Identify which cell holds the provided text, then report its [X, Y] central coordinate. 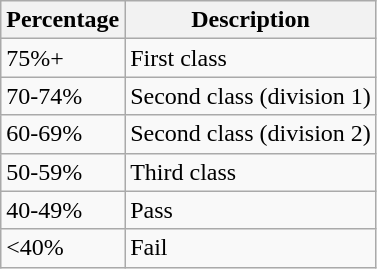
40-49% [63, 210]
70-74% [63, 96]
75%+ [63, 58]
Second class (division 1) [251, 96]
Description [251, 20]
50-59% [63, 172]
60-69% [63, 134]
Percentage [63, 20]
Pass [251, 210]
First class [251, 58]
<40% [63, 248]
Second class (division 2) [251, 134]
Third class [251, 172]
Fail [251, 248]
